Scan for the cell matching the given text and deliver its [x, y] coordinate at center. 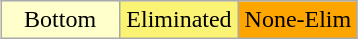
Eliminated [180, 20]
Bottom [60, 20]
None-Elim [298, 20]
